From the cell containing the given text, extract its center point as [x, y] coordinate. 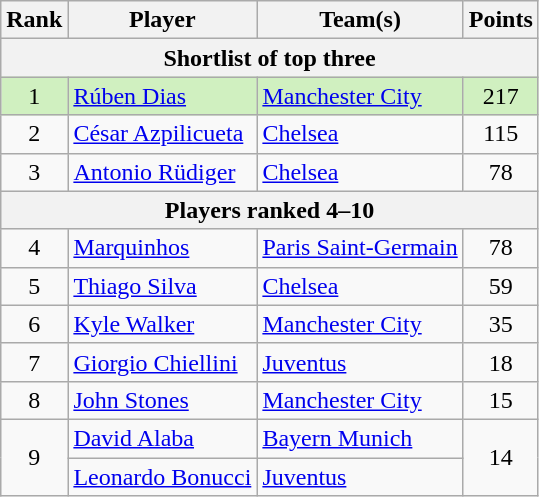
1 [34, 96]
9 [34, 457]
Giorgio Chiellini [162, 362]
217 [500, 96]
Team(s) [360, 20]
Players ranked 4–10 [270, 210]
Player [162, 20]
Rúben Dias [162, 96]
Antonio Rüdiger [162, 172]
Marquinhos [162, 248]
8 [34, 400]
Rank [34, 20]
César Azpilicueta [162, 134]
Thiago Silva [162, 286]
7 [34, 362]
35 [500, 324]
Points [500, 20]
115 [500, 134]
14 [500, 457]
John Stones [162, 400]
59 [500, 286]
Paris Saint-Germain [360, 248]
4 [34, 248]
Bayern Munich [360, 438]
15 [500, 400]
6 [34, 324]
Leonardo Bonucci [162, 477]
3 [34, 172]
David Alaba [162, 438]
Shortlist of top three [270, 58]
2 [34, 134]
5 [34, 286]
18 [500, 362]
Kyle Walker [162, 324]
